Provide the (X, Y) coordinate of the cell's center where the given text is located.  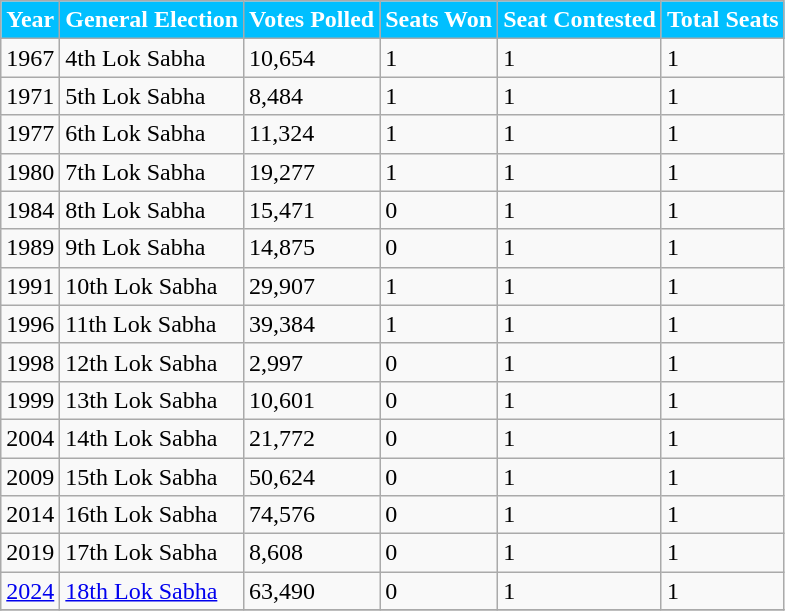
7th Lok Sabha (152, 172)
1989 (30, 248)
11th Lok Sabha (152, 324)
1984 (30, 210)
2014 (30, 515)
14th Lok Sabha (152, 438)
10,654 (312, 58)
Seats Won (439, 20)
15th Lok Sabha (152, 477)
63,490 (312, 591)
1971 (30, 96)
29,907 (312, 286)
1998 (30, 362)
8,484 (312, 96)
21,772 (312, 438)
19,277 (312, 172)
11,324 (312, 134)
15,471 (312, 210)
5th Lok Sabha (152, 96)
74,576 (312, 515)
1991 (30, 286)
2004 (30, 438)
2024 (30, 591)
4th Lok Sabha (152, 58)
Year (30, 20)
9th Lok Sabha (152, 248)
10th Lok Sabha (152, 286)
1996 (30, 324)
Votes Polled (312, 20)
17th Lok Sabha (152, 553)
16th Lok Sabha (152, 515)
1980 (30, 172)
1967 (30, 58)
Seat Contested (580, 20)
13th Lok Sabha (152, 400)
10,601 (312, 400)
2,997 (312, 362)
1977 (30, 134)
Total Seats (722, 20)
2009 (30, 477)
39,384 (312, 324)
18th Lok Sabha (152, 591)
8th Lok Sabha (152, 210)
14,875 (312, 248)
8,608 (312, 553)
50,624 (312, 477)
6th Lok Sabha (152, 134)
12th Lok Sabha (152, 362)
General Election (152, 20)
2019 (30, 553)
1999 (30, 400)
